Detect which cell encompasses the target text, then output its [x, y] center coordinate. 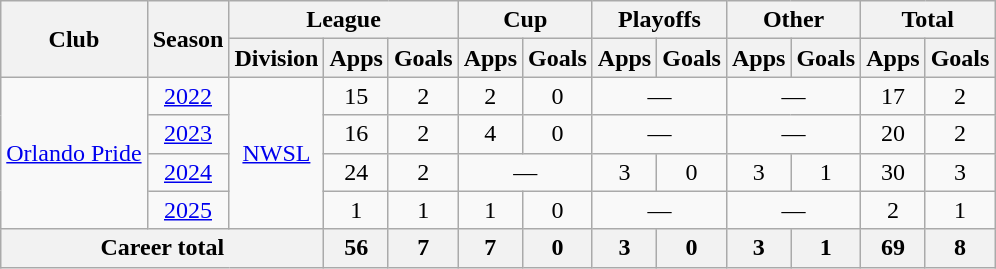
Other [793, 20]
8 [960, 248]
2022 [188, 96]
20 [893, 134]
Cup [525, 20]
69 [893, 248]
Career total [162, 248]
24 [356, 172]
30 [893, 172]
2023 [188, 134]
Season [188, 39]
2025 [188, 210]
15 [356, 96]
League [344, 20]
NWSL [276, 153]
17 [893, 96]
Club [74, 39]
Orlando Pride [74, 153]
56 [356, 248]
2024 [188, 172]
Total [928, 20]
Division [276, 58]
4 [490, 134]
16 [356, 134]
Playoffs [659, 20]
